Find where the given text appears and provide that cell's center as (x, y) coordinate. 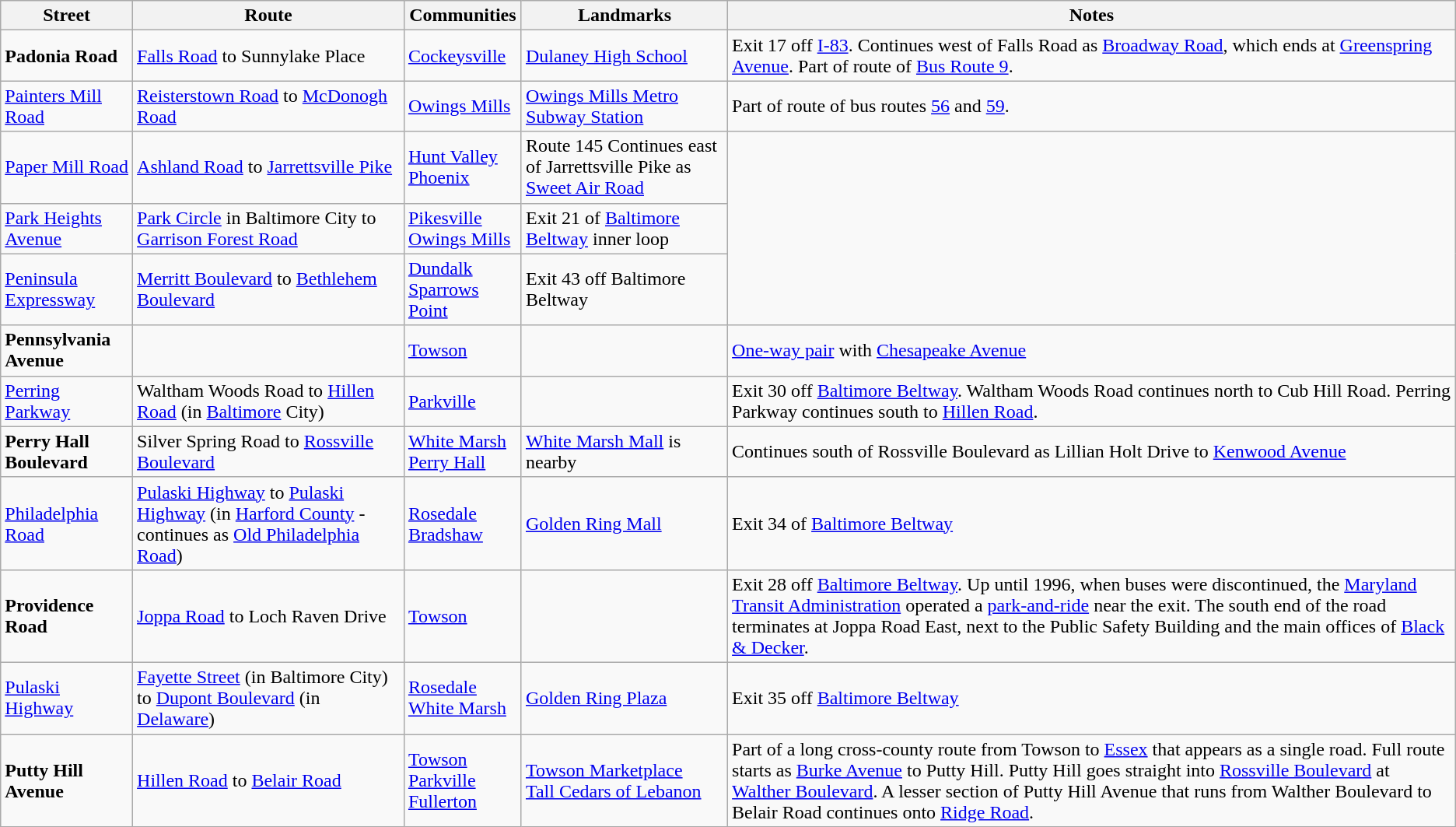
Perring Parkway (67, 401)
RosedaleBradshaw (462, 523)
Route (269, 16)
Park Circle in Baltimore City to Garrison Forest Road (269, 229)
Notes (1092, 16)
Exit 21 of Baltimore Beltway inner loop (624, 229)
Ashland Road to Jarrettsville Pike (269, 167)
Merritt Boulevard to Bethlehem Boulevard (269, 289)
Hillen Road to Belair Road (269, 781)
Pulaski Highway to Pulaski Highway (in Harford County - continues as Old Philadelphia Road) (269, 523)
Street (67, 16)
Providence Road (67, 616)
Waltham Woods Road to Hillen Road (in Baltimore City) (269, 401)
Paper Mill Road (67, 167)
Peninsula Expressway (67, 289)
Communities (462, 16)
Philadelphia Road (67, 523)
Parkville (462, 401)
Reisterstown Road to McDonogh Road (269, 106)
Route 145 Continues east of Jarrettsville Pike as Sweet Air Road (624, 167)
Exit 30 off Baltimore Beltway. Waltham Woods Road continues north to Cub Hill Road. Perring Parkway continues south to Hillen Road. (1092, 401)
Pulaski Highway (67, 698)
Hunt ValleyPhoenix (462, 167)
White MarshPerry Hall (462, 451)
Dulaney High School (624, 56)
Painters Mill Road (67, 106)
TowsonParkvilleFullerton (462, 781)
White Marsh Mall is nearby (624, 451)
RosedaleWhite Marsh (462, 698)
Golden Ring Plaza (624, 698)
Falls Road to Sunnylake Place (269, 56)
Exit 43 off Baltimore Beltway (624, 289)
Exit 34 of Baltimore Beltway (1092, 523)
Park Heights Avenue (67, 229)
Pennsylvania Avenue (67, 350)
Fayette Street (in Baltimore City) to Dupont Boulevard (in Delaware) (269, 698)
Exit 35 off Baltimore Beltway (1092, 698)
Silver Spring Road to Rossville Boulevard (269, 451)
Golden Ring Mall (624, 523)
Perry Hall Boulevard (67, 451)
DundalkSparrows Point (462, 289)
Landmarks (624, 16)
Putty Hill Avenue (67, 781)
Owings Mills (462, 106)
Exit 17 off I-83. Continues west of Falls Road as Broadway Road, which ends at Greenspring Avenue. Part of route of Bus Route 9. (1092, 56)
Cockeysville (462, 56)
Continues south of Rossville Boulevard as Lillian Holt Drive to Kenwood Avenue (1092, 451)
Joppa Road to Loch Raven Drive (269, 616)
Owings Mills Metro Subway Station (624, 106)
One-way pair with Chesapeake Avenue (1092, 350)
PikesvilleOwings Mills (462, 229)
Towson MarketplaceTall Cedars of Lebanon (624, 781)
Padonia Road (67, 56)
Part of route of bus routes 56 and 59. (1092, 106)
